Find where the given text appears and provide that cell's center as [X, Y] coordinate. 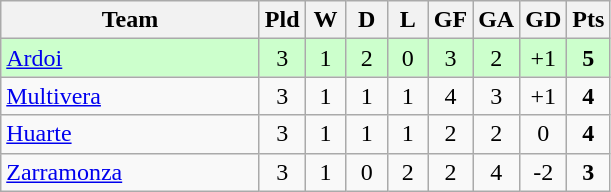
GD [544, 20]
Zarramonza [130, 172]
Ardoi [130, 58]
D [366, 20]
5 [588, 58]
-2 [544, 172]
Pld [282, 20]
Multivera [130, 96]
GF [450, 20]
L [408, 20]
Huarte [130, 134]
W [326, 20]
GA [496, 20]
Team [130, 20]
Pts [588, 20]
